Detect which cell encompasses the target text, then output its (x, y) center coordinate. 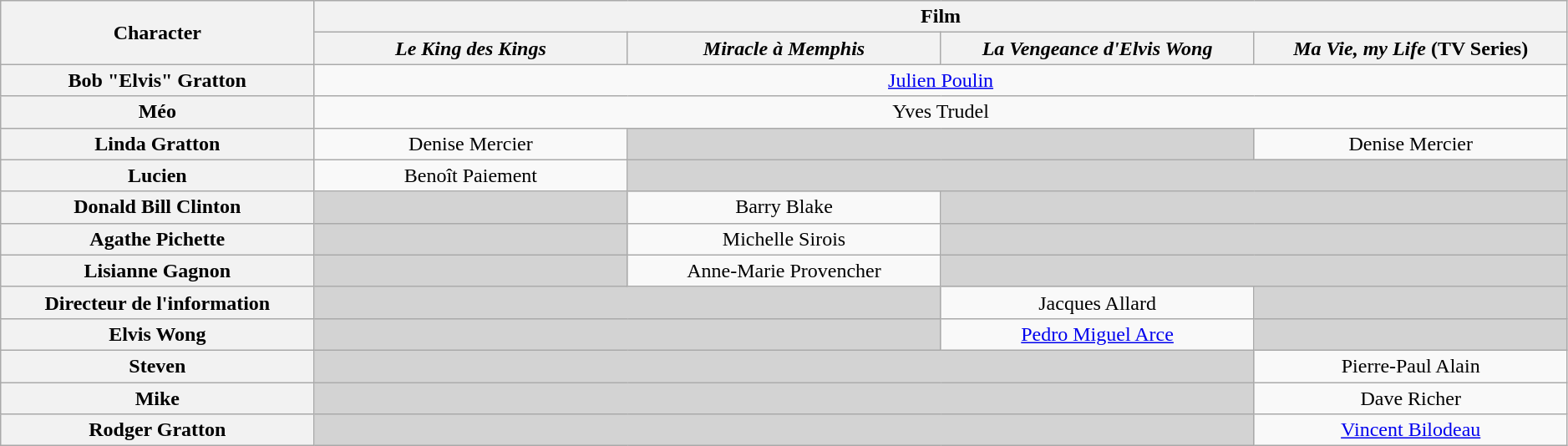
Le King des Kings (471, 48)
Pierre-Paul Alain (1410, 366)
Character (157, 33)
Steven (157, 366)
Ma Vie, my Life (TV Series) (1410, 48)
Lucien (157, 175)
Michelle Sirois (784, 239)
Pedro Miguel Arce (1098, 334)
Benoît Paiement (471, 175)
Linda Gratton (157, 144)
Mike (157, 398)
Méo (157, 112)
Agathe Pichette (157, 239)
Donald Bill Clinton (157, 207)
Anne-Marie Provencher (784, 271)
Dave Richer (1410, 398)
Rodger Gratton (157, 430)
Film (941, 17)
Vincent Bilodeau (1410, 430)
Julien Poulin (941, 80)
La Vengeance d'Elvis Wong (1098, 48)
Barry Blake (784, 207)
Lisianne Gagnon (157, 271)
Elvis Wong (157, 334)
Bob "Elvis" Gratton (157, 80)
Jacques Allard (1098, 302)
Miracle à Memphis (784, 48)
Directeur de l'information (157, 302)
Yves Trudel (941, 112)
